Determine the [x, y] coordinate at the center of the cell enclosing the given text.  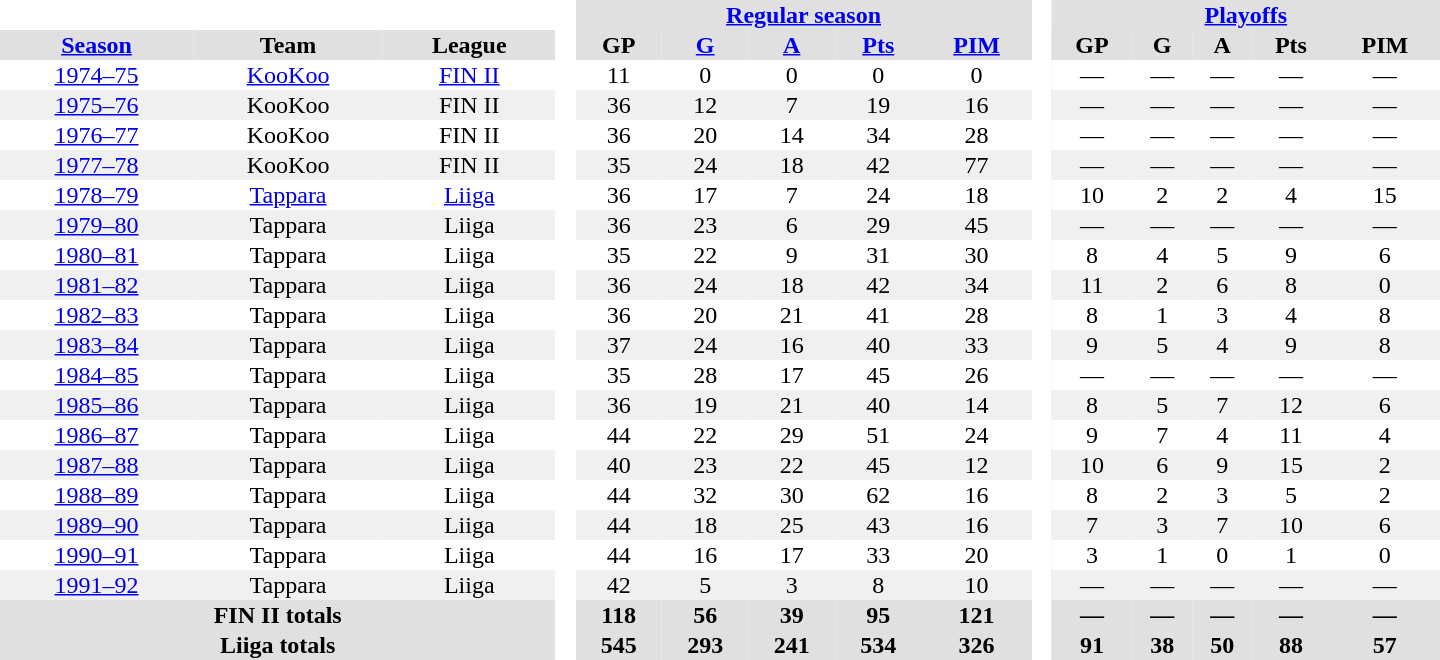
26 [977, 375]
41 [878, 315]
56 [706, 615]
Regular season [803, 15]
1987–88 [96, 465]
1983–84 [96, 345]
1990–91 [96, 555]
1974–75 [96, 75]
Season [96, 45]
91 [1092, 645]
326 [977, 645]
1982–83 [96, 315]
118 [618, 615]
1976–77 [96, 135]
1979–80 [96, 225]
57 [1385, 645]
534 [878, 645]
37 [618, 345]
31 [878, 255]
1980–81 [96, 255]
32 [706, 495]
50 [1222, 645]
88 [1291, 645]
77 [977, 165]
545 [618, 645]
Liiga totals [278, 645]
95 [878, 615]
25 [792, 525]
Team [288, 45]
51 [878, 435]
1981–82 [96, 285]
1975–76 [96, 105]
League [469, 45]
43 [878, 525]
1986–87 [96, 435]
121 [977, 615]
1989–90 [96, 525]
1978–79 [96, 195]
1985–86 [96, 405]
1984–85 [96, 375]
62 [878, 495]
241 [792, 645]
FIN II totals [278, 615]
1991–92 [96, 585]
38 [1162, 645]
1988–89 [96, 495]
293 [706, 645]
39 [792, 615]
Playoffs [1246, 15]
1977–78 [96, 165]
